Search for the cell housing the specified text and yield its (x, y) center coordinate. 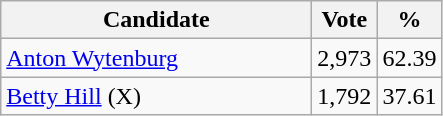
62.39 (410, 58)
1,792 (344, 96)
% (410, 20)
Anton Wytenburg (156, 58)
37.61 (410, 96)
Vote (344, 20)
Betty Hill (X) (156, 96)
2,973 (344, 58)
Candidate (156, 20)
